For the text-containing cell, return its midpoint in [X, Y] coordinate format. 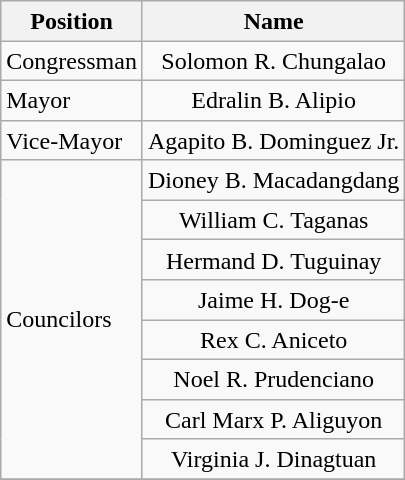
Agapito B. Dominguez Jr. [273, 140]
William C. Taganas [273, 220]
Jaime H. Dog-e [273, 300]
Hermand D. Tuguinay [273, 260]
Solomon R. Chungalao [273, 61]
Position [72, 21]
Noel R. Prudenciano [273, 379]
Dioney B. Macadangdang [273, 180]
Vice-Mayor [72, 140]
Councilors [72, 320]
Virginia J. Dinagtuan [273, 459]
Rex C. Aniceto [273, 340]
Name [273, 21]
Edralin B. Alipio [273, 100]
Carl Marx P. Aliguyon [273, 419]
Congressman [72, 61]
Mayor [72, 100]
